Pinpoint the cell where the given text exists, returning its [x, y] midpoint coordinate. 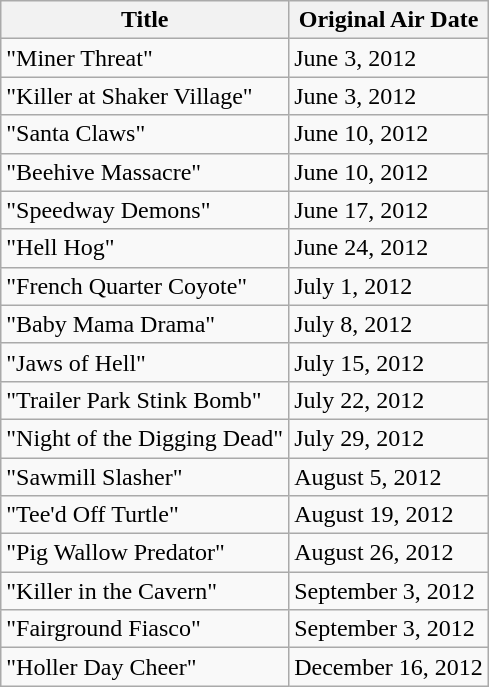
June 24, 2012 [389, 248]
"Holler Day Cheer" [145, 667]
"Hell Hog" [145, 248]
"Fairground Fiasco" [145, 629]
July 1, 2012 [389, 286]
June 17, 2012 [389, 210]
"Sawmill Slasher" [145, 477]
"Baby Mama Drama" [145, 324]
August 26, 2012 [389, 553]
"Beehive Massacre" [145, 172]
"Killer in the Cavern" [145, 591]
December 16, 2012 [389, 667]
July 29, 2012 [389, 438]
August 5, 2012 [389, 477]
"Pig Wallow Predator" [145, 553]
"Trailer Park Stink Bomb" [145, 400]
"Speedway Demons" [145, 210]
"Night of the Digging Dead" [145, 438]
Original Air Date [389, 20]
Title [145, 20]
"Killer at Shaker Village" [145, 96]
"French Quarter Coyote" [145, 286]
"Miner Threat" [145, 58]
"Jaws of Hell" [145, 362]
August 19, 2012 [389, 515]
"Santa Claws" [145, 134]
July 8, 2012 [389, 324]
July 15, 2012 [389, 362]
July 22, 2012 [389, 400]
"Tee'd Off Turtle" [145, 515]
